Return (X, Y) of the center of cell containing provided text 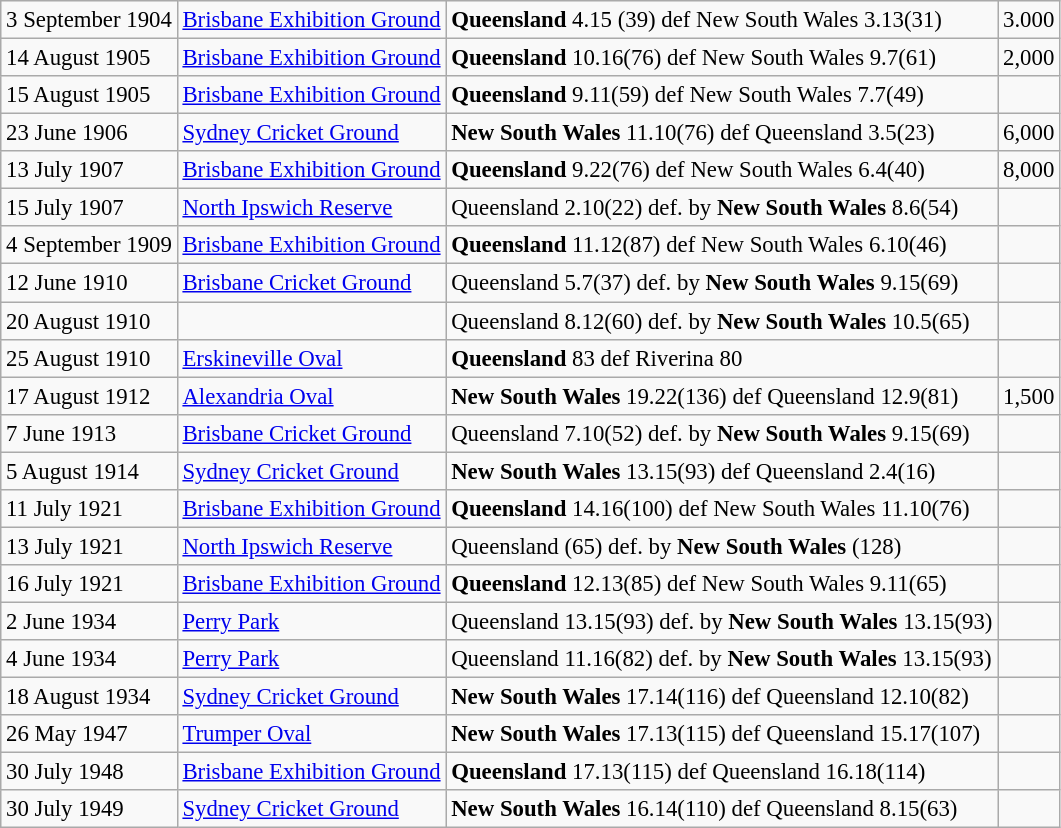
Queensland 13.15(93) def. by New South Wales 13.15(93) (722, 621)
New South Wales 13.15(93) def Queensland 2.4(16) (722, 471)
Queensland 17.13(115) def Queensland 16.18(114) (722, 772)
11 July 1921 (89, 509)
23 June 1906 (89, 133)
3.000 (1029, 20)
Trumper Oval (312, 734)
Queensland 11.12(87) def New South Wales 6.10(46) (722, 245)
20 August 1910 (89, 321)
12 June 1910 (89, 283)
7 June 1913 (89, 433)
New South Wales 11.10(76) def Queensland 3.5(23) (722, 133)
16 July 1921 (89, 584)
13 July 1921 (89, 546)
Queensland 9.22(76) def New South Wales 6.4(40) (722, 170)
Erskineville Oval (312, 358)
15 August 1905 (89, 95)
14 August 1905 (89, 58)
15 July 1907 (89, 208)
Queensland 4.15 (39) def New South Wales 3.13(31) (722, 20)
25 August 1910 (89, 358)
8,000 (1029, 170)
Queensland 7.10(52) def. by New South Wales 9.15(69) (722, 433)
30 July 1948 (89, 772)
2 June 1934 (89, 621)
2,000 (1029, 58)
New South Wales 16.14(110) def Queensland 8.15(63) (722, 809)
Queensland 10.16(76) def New South Wales 9.7(61) (722, 58)
New South Wales 17.14(116) def Queensland 12.10(82) (722, 697)
New South Wales 17.13(115) def Queensland 15.17(107) (722, 734)
Queensland 12.13(85) def New South Wales 9.11(65) (722, 584)
Queensland (65) def. by New South Wales (128) (722, 546)
Queensland 83 def Riverina 80 (722, 358)
17 August 1912 (89, 396)
Queensland 2.10(22) def. by New South Wales 8.6(54) (722, 208)
26 May 1947 (89, 734)
4 September 1909 (89, 245)
Queensland 9.11(59) def New South Wales 7.7(49) (722, 95)
18 August 1934 (89, 697)
Queensland 11.16(82) def. by New South Wales 13.15(93) (722, 659)
4 June 1934 (89, 659)
5 August 1914 (89, 471)
1,500 (1029, 396)
Queensland 14.16(100) def New South Wales 11.10(76) (722, 509)
3 September 1904 (89, 20)
Queensland 5.7(37) def. by New South Wales 9.15(69) (722, 283)
Queensland 8.12(60) def. by New South Wales 10.5(65) (722, 321)
13 July 1907 (89, 170)
6,000 (1029, 133)
New South Wales 19.22(136) def Queensland 12.9(81) (722, 396)
30 July 1949 (89, 809)
Alexandria Oval (312, 396)
